Search for the cell housing the specified text and yield its (X, Y) center coordinate. 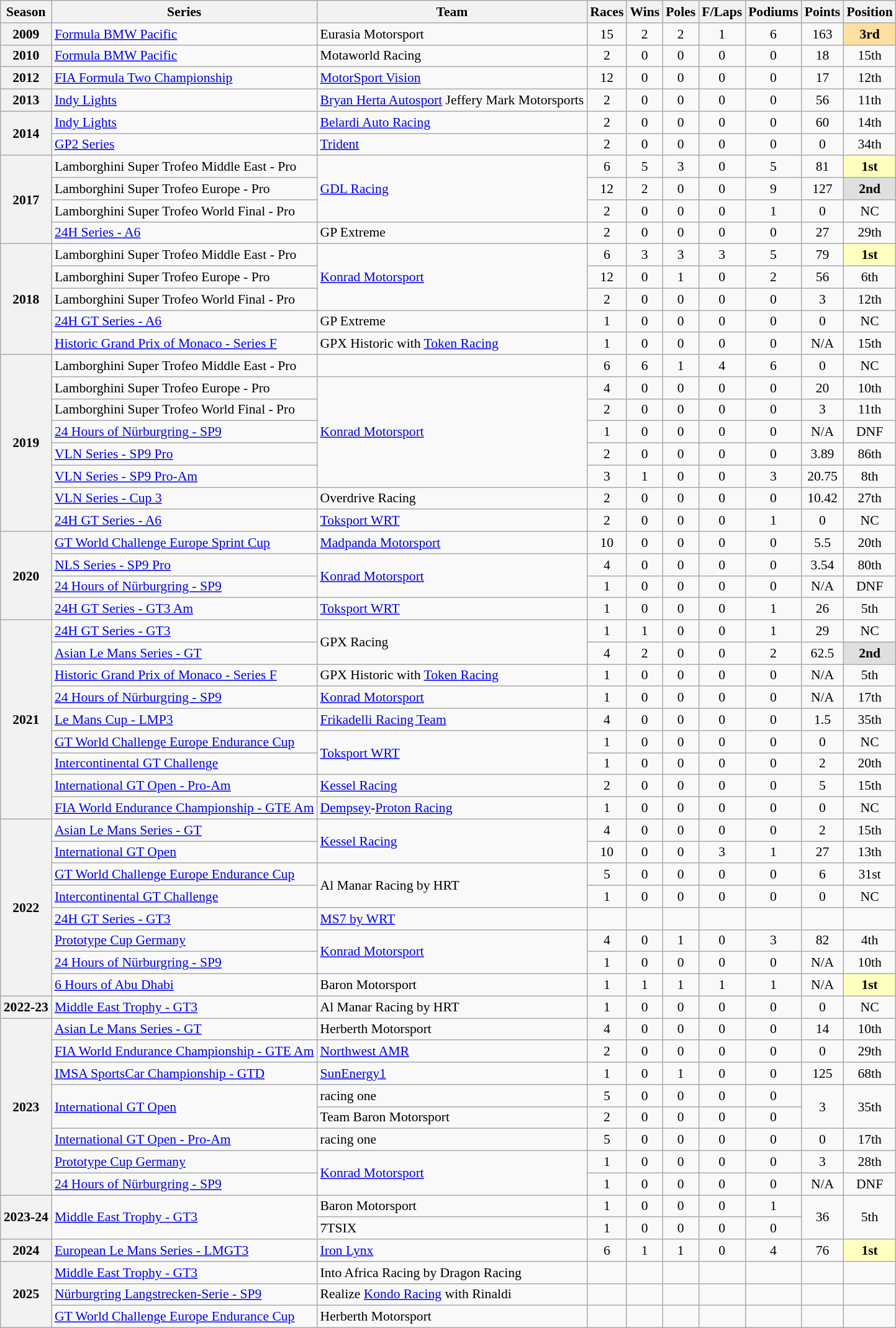
Wins (645, 12)
13th (869, 852)
4th (869, 941)
86th (869, 454)
3.89 (823, 454)
20 (823, 388)
GPX Racing (452, 642)
80th (869, 565)
2013 (26, 101)
5.5 (823, 543)
Trident (452, 145)
Le Mans Cup - LMP3 (184, 720)
European Le Mans Series - LMGT3 (184, 1250)
8th (869, 476)
76 (823, 1250)
FIA Formula Two Championship (184, 78)
GDL Racing (452, 189)
24H Series - A6 (184, 233)
Eurasia Motorsport (452, 34)
Nürburgring Langstrecken-Serie - SP9 (184, 1294)
79 (823, 255)
26 (823, 609)
Belardi Auto Racing (452, 122)
Frikadelli Racing Team (452, 720)
Iron Lynx (452, 1250)
9 (774, 189)
1.5 (823, 720)
6 Hours of Abu Dhabi (184, 985)
3rd (869, 34)
36 (823, 1217)
60 (823, 122)
27th (869, 499)
14th (869, 122)
MotorSport Vision (452, 78)
3.54 (823, 565)
F/Laps (722, 12)
2020 (26, 576)
Series (184, 12)
Motaworld Racing (452, 56)
IMSA SportsCar Championship - GTD (184, 1073)
Season (26, 12)
125 (823, 1073)
34th (869, 145)
28th (869, 1162)
Realize Kondo Racing with Rinaldi (452, 1294)
2017 (26, 200)
Poles (681, 12)
6th (869, 278)
2019 (26, 443)
2024 (26, 1250)
24H GT Series - GT3 Am (184, 609)
2009 (26, 34)
10.42 (823, 499)
82 (823, 941)
Dempsey-Proton Racing (452, 808)
15 (607, 34)
20.75 (823, 476)
VLN Series - SP9 Pro-Am (184, 476)
Team (452, 12)
68th (869, 1073)
2014 (26, 133)
17 (823, 78)
2022 (26, 908)
2012 (26, 78)
2025 (26, 1295)
Team Baron Motorsport (452, 1118)
Bryan Herta Autosport Jeffery Mark Motorsports (452, 101)
14 (823, 1029)
Into Africa Racing by Dragon Racing (452, 1273)
GT World Challenge Europe Sprint Cup (184, 543)
2022-23 (26, 1007)
29 (823, 631)
31st (869, 875)
18 (823, 56)
Madpanda Motorsport (452, 543)
Position (869, 12)
Races (607, 12)
2018 (26, 299)
127 (823, 189)
Podiums (774, 12)
2021 (26, 720)
7TSIX (452, 1229)
NLS Series - SP9 Pro (184, 565)
VLN Series - SP9 Pro (184, 454)
VLN Series - Cup 3 (184, 499)
2010 (26, 56)
2023 (26, 1106)
163 (823, 34)
Overdrive Racing (452, 499)
MS7 by WRT (452, 919)
62.5 (823, 653)
GP2 Series (184, 145)
Northwest AMR (452, 1052)
2023-24 (26, 1217)
SunEnergy1 (452, 1073)
Points (823, 12)
81 (823, 167)
